Output the (X, Y) coordinate of the center of the cell containing the given text.  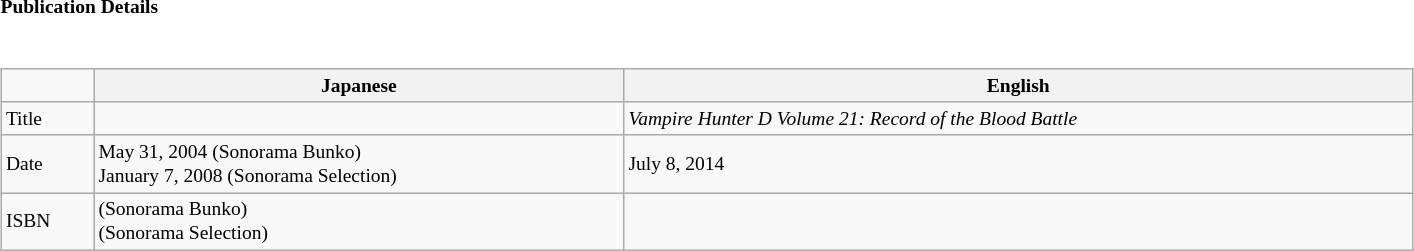
Title (48, 118)
Date (48, 164)
ISBN (48, 222)
(Sonorama Bunko) (Sonorama Selection) (359, 222)
English (1018, 86)
May 31, 2004 (Sonorama Bunko)January 7, 2008 (Sonorama Selection) (359, 164)
Japanese (359, 86)
July 8, 2014 (1018, 164)
Vampire Hunter D Volume 21: Record of the Blood Battle (1018, 118)
